Capture the cell that displays the provided text and extract its [x, y] central coordinate. 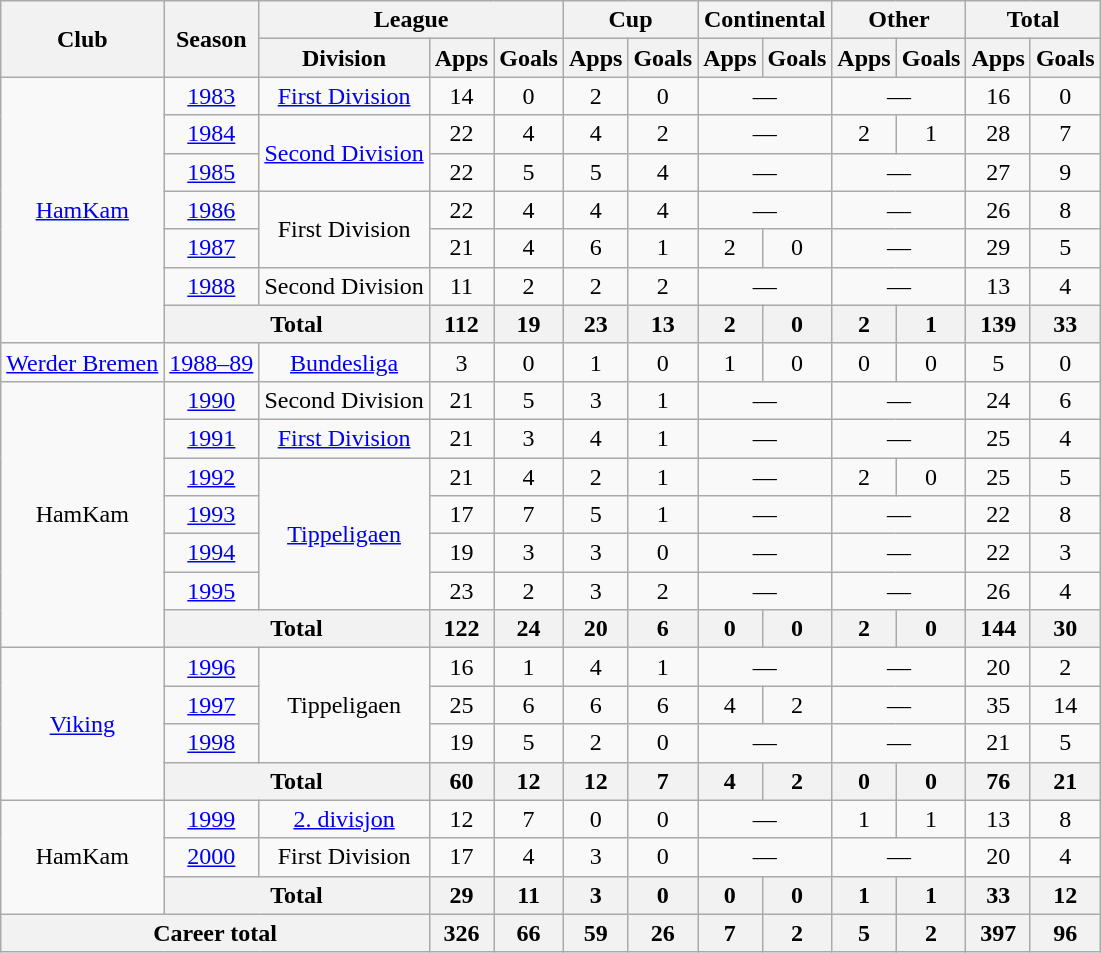
1997 [212, 705]
60 [461, 781]
1990 [212, 400]
Season [212, 39]
1988 [212, 286]
9 [1065, 172]
1994 [212, 553]
Career total [216, 933]
1995 [212, 591]
1987 [212, 248]
1992 [212, 477]
Continental [765, 20]
1986 [212, 210]
2000 [212, 857]
Division [344, 58]
Werder Bremen [82, 362]
28 [998, 134]
35 [998, 705]
1991 [212, 438]
Other [899, 20]
1983 [212, 96]
Cup [630, 20]
122 [461, 629]
1998 [212, 743]
1988–89 [212, 362]
Bundesliga [344, 362]
1985 [212, 172]
76 [998, 781]
326 [461, 933]
66 [529, 933]
59 [595, 933]
96 [1065, 933]
112 [461, 324]
397 [998, 933]
Club [82, 39]
30 [1065, 629]
1984 [212, 134]
2. divisjon [344, 819]
1996 [212, 667]
144 [998, 629]
139 [998, 324]
1993 [212, 515]
League [412, 20]
27 [998, 172]
1999 [212, 819]
Viking [82, 724]
